Scan for the cell matching the given text and deliver its [x, y] coordinate at center. 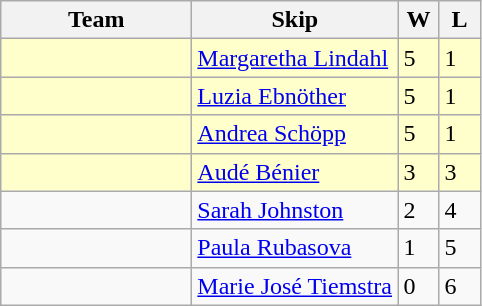
Luzia Ebnöther [295, 96]
Marie José Tiemstra [295, 286]
Margaretha Lindahl [295, 58]
Andrea Schöpp [295, 134]
6 [460, 286]
4 [460, 210]
Paula Rubasova [295, 248]
L [460, 20]
Skip [295, 20]
0 [418, 286]
2 [418, 210]
Audé Bénier [295, 172]
Team [96, 20]
Sarah Johnston [295, 210]
W [418, 20]
